Return the [X, Y] coordinate for the center point of the cell that contains the specified text.  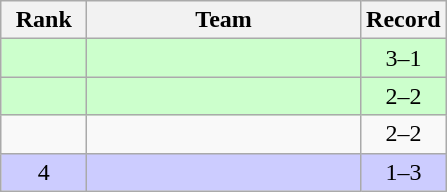
Rank [44, 20]
3–1 [403, 58]
4 [44, 172]
Record [403, 20]
1–3 [403, 172]
Team [224, 20]
